Pinpoint the cell where the given text exists, returning its [x, y] midpoint coordinate. 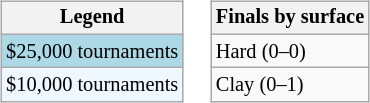
Clay (0–1) [290, 85]
$10,000 tournaments [92, 85]
$25,000 tournaments [92, 51]
Finals by surface [290, 18]
Hard (0–0) [290, 51]
Legend [92, 18]
